Return (x, y) of the center of cell containing provided text 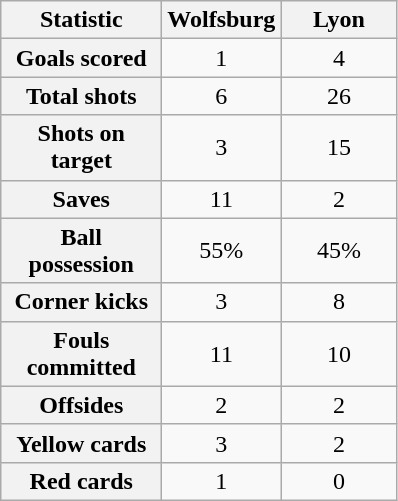
Fouls committed (82, 354)
8 (339, 302)
Yellow cards (82, 443)
55% (222, 250)
Corner kicks (82, 302)
4 (339, 58)
Statistic (82, 20)
Saves (82, 199)
Ball possession (82, 250)
Total shots (82, 96)
6 (222, 96)
Shots on target (82, 148)
10 (339, 354)
Red cards (82, 481)
15 (339, 148)
45% (339, 250)
Offsides (82, 405)
26 (339, 96)
Lyon (339, 20)
Goals scored (82, 58)
0 (339, 481)
Wolfsburg (222, 20)
